Provide the (x, y) coordinate of the cell's center where the given text is located.  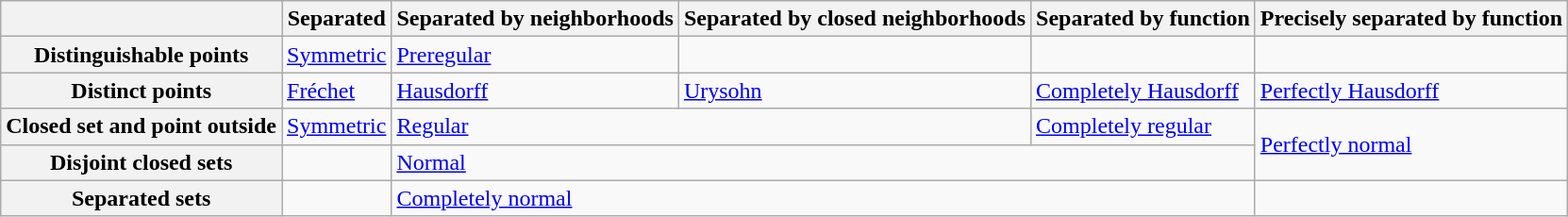
Separated by neighborhoods (535, 19)
Separated by function (1143, 19)
Separated by closed neighborhoods (855, 19)
Preregular (535, 55)
Completely Hausdorff (1143, 91)
Completely normal (823, 198)
Precisely separated by function (1411, 19)
Perfectly Hausdorff (1411, 91)
Separated sets (142, 198)
Urysohn (855, 91)
Separated (337, 19)
Disjoint closed sets (142, 162)
Regular (711, 126)
Distinguishable points (142, 55)
Perfectly normal (1411, 144)
Normal (823, 162)
Distinct points (142, 91)
Closed set and point outside (142, 126)
Hausdorff (535, 91)
Completely regular (1143, 126)
Fréchet (337, 91)
